Scan for the cell matching the given text and deliver its (x, y) coordinate at center. 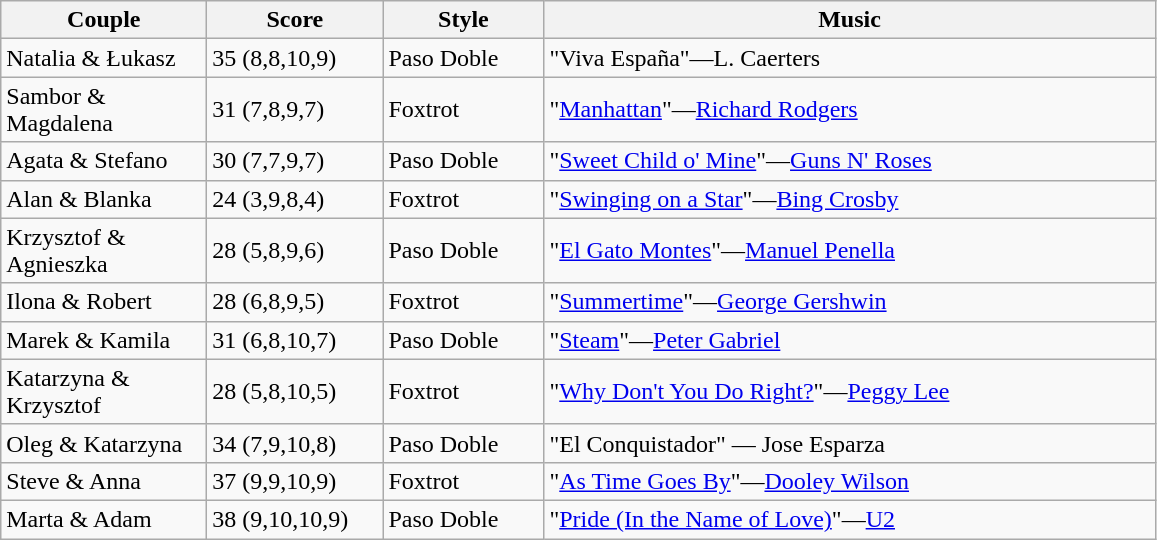
Agata & Stefano (104, 161)
Krzysztof & Agnieszka (104, 250)
34 (7,9,10,8) (295, 443)
Marta & Adam (104, 519)
Alan & Blanka (104, 199)
Steve & Anna (104, 481)
"El Gato Montes"—Manuel Penella (850, 250)
Style (464, 20)
37 (9,9,10,9) (295, 481)
Couple (104, 20)
Natalia & Łukasz (104, 58)
38 (9,10,10,9) (295, 519)
Ilona & Robert (104, 302)
28 (5,8,9,6) (295, 250)
Katarzyna & Krzysztof (104, 392)
"Viva España"—L. Caerters (850, 58)
"Steam"—Peter Gabriel (850, 340)
30 (7,7,9,7) (295, 161)
31 (6,8,10,7) (295, 340)
Score (295, 20)
Sambor & Magdalena (104, 110)
"Swinging on a Star"—Bing Crosby (850, 199)
28 (6,8,9,5) (295, 302)
24 (3,9,8,4) (295, 199)
"Why Don't You Do Right?"—Peggy Lee (850, 392)
"El Conquistador" — Jose Esparza (850, 443)
"Summertime"—George Gershwin (850, 302)
Marek & Kamila (104, 340)
31 (7,8,9,7) (295, 110)
Music (850, 20)
"Sweet Child o' Mine"—Guns N' Roses (850, 161)
"Pride (In the Name of Love)"—U2 (850, 519)
"As Time Goes By"—Dooley Wilson (850, 481)
Oleg & Katarzyna (104, 443)
35 (8,8,10,9) (295, 58)
"Manhattan"—Richard Rodgers (850, 110)
28 (5,8,10,5) (295, 392)
